For the text-containing cell, return its midpoint in (x, y) coordinate format. 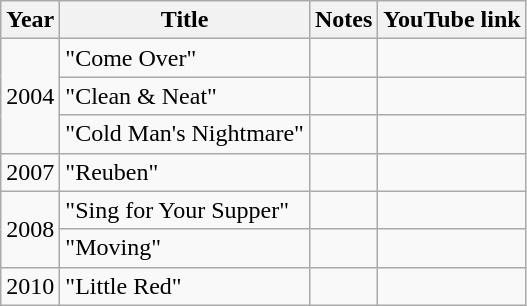
2004 (30, 96)
"Sing for Your Supper" (185, 210)
2010 (30, 286)
"Little Red" (185, 286)
Year (30, 20)
2008 (30, 229)
"Come Over" (185, 58)
"Cold Man's Nightmare" (185, 134)
"Reuben" (185, 172)
YouTube link (452, 20)
"Moving" (185, 248)
2007 (30, 172)
"Clean & Neat" (185, 96)
Notes (343, 20)
Title (185, 20)
